Detect which cell encompasses the target text, then output its (x, y) center coordinate. 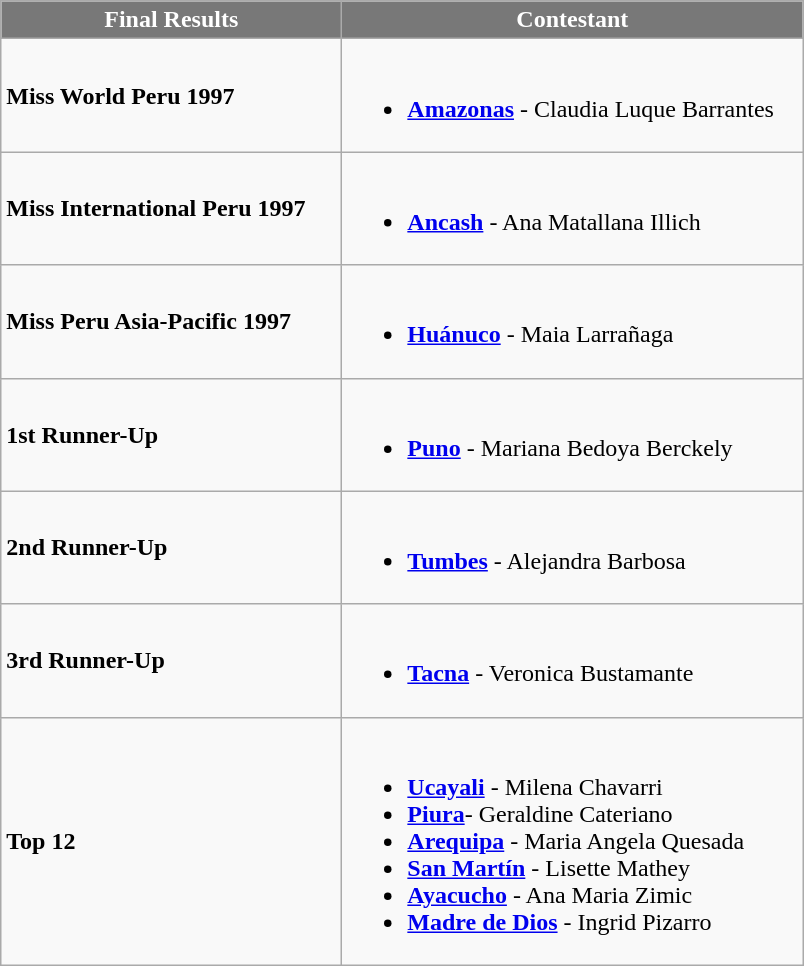
Final Results (172, 20)
Ancash - Ana Matallana Illich (572, 208)
Amazonas - Claudia Luque Barrantes (572, 96)
Puno - Mariana Bedoya Berckely (572, 434)
Tumbes - Alejandra Barbosa (572, 548)
Contestant (572, 20)
Huánuco - Maia Larrañaga (572, 322)
1st Runner-Up (172, 434)
Miss International Peru 1997 (172, 208)
Top 12 (172, 841)
Miss Peru Asia-Pacific 1997 (172, 322)
3rd Runner-Up (172, 660)
2nd Runner-Up (172, 548)
Tacna - Veronica Bustamante (572, 660)
Miss World Peru 1997 (172, 96)
